Output the (X, Y) coordinate of the center of the cell containing the given text.  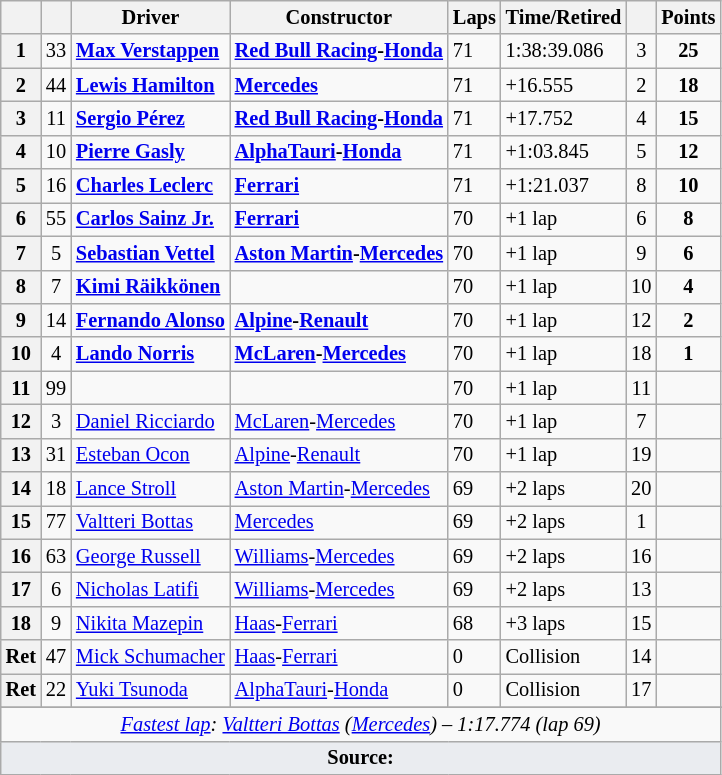
Lance Stroll (150, 489)
Laps (474, 17)
Charles Leclerc (150, 186)
+1:03.845 (564, 152)
44 (56, 85)
Fernando Alonso (150, 320)
Nikita Mazepin (150, 623)
Points (688, 17)
31 (56, 455)
20 (641, 489)
Daniel Ricciardo (150, 421)
Time/Retired (564, 17)
Sebastian Vettel (150, 253)
Driver (150, 17)
22 (56, 690)
19 (641, 455)
Valtteri Bottas (150, 522)
Esteban Ocon (150, 455)
George Russell (150, 556)
Constructor (339, 17)
Fastest lap: Valtteri Bottas (Mercedes) – 1:17.774 (lap 69) (361, 724)
77 (56, 522)
Max Verstappen (150, 51)
68 (474, 623)
63 (56, 556)
Sergio Pérez (150, 118)
+1:21.037 (564, 186)
+16.555 (564, 85)
Yuki Tsunoda (150, 690)
+3 laps (564, 623)
1:38:39.086 (564, 51)
Nicholas Latifi (150, 589)
99 (56, 388)
47 (56, 657)
Pierre Gasly (150, 152)
Source: (361, 758)
Carlos Sainz Jr. (150, 219)
33 (56, 51)
Mick Schumacher (150, 657)
Lewis Hamilton (150, 85)
Lando Norris (150, 354)
+17.752 (564, 118)
Kimi Räikkönen (150, 287)
25 (688, 51)
55 (56, 219)
